For the text-containing cell, return its midpoint in (x, y) coordinate format. 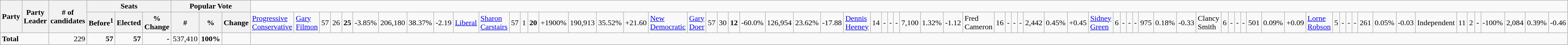
206,180 (393, 23)
Sharon Carstairs (494, 23)
Gary Filmon (307, 23)
35.52% (610, 23)
14 (876, 23)
30 (723, 23)
25 (347, 23)
537,410 (185, 39)
1 (524, 23)
Progressive Conservative (272, 23)
0.45% (1056, 23)
-3.85% (365, 23)
100% (211, 39)
-0.03 (1406, 23)
0.05% (1384, 23)
11 (1462, 23)
0.39% (1537, 23)
-0.46 (1558, 23)
New Democratic (668, 23)
Before1 (101, 23)
-0.33 (1186, 23)
Fred Cameron (978, 23)
Party (11, 16)
Change (236, 23)
26 (336, 23)
2,084 (1515, 23)
Elected (129, 23)
20 (534, 23)
Popular Vote (211, 6)
229 (68, 39)
0.18% (1165, 23)
-100% (1493, 23)
-2.19 (443, 23)
975 (1146, 23)
+1900% (554, 23)
Lorne Robson (1319, 23)
+0.45 (1078, 23)
Gary Doer (697, 23)
2,442 (1033, 23)
Liberal (466, 23)
Dennis Heeney (857, 23)
501 (1254, 23)
Independent (1436, 23)
Seats (129, 6)
% Change (157, 23)
16 (1000, 23)
1.32% (932, 23)
261 (1365, 23)
+21.60 (636, 23)
5 (1336, 23)
-60.0% (752, 23)
126,954 (779, 23)
Sidney Green (1101, 23)
-1.12 (953, 23)
# ofcandidates (68, 16)
23.62% (807, 23)
Party Leader (35, 16)
0.09% (1273, 23)
-17.88 (832, 23)
2 (1471, 23)
7,100 (910, 23)
# (185, 23)
12 (734, 23)
+0.09 (1296, 23)
Clancy Smith (1209, 23)
Total (25, 39)
38.37% (421, 23)
% (211, 23)
190,913 (582, 23)
